Output the [X, Y] coordinate of the center of the cell containing the given text.  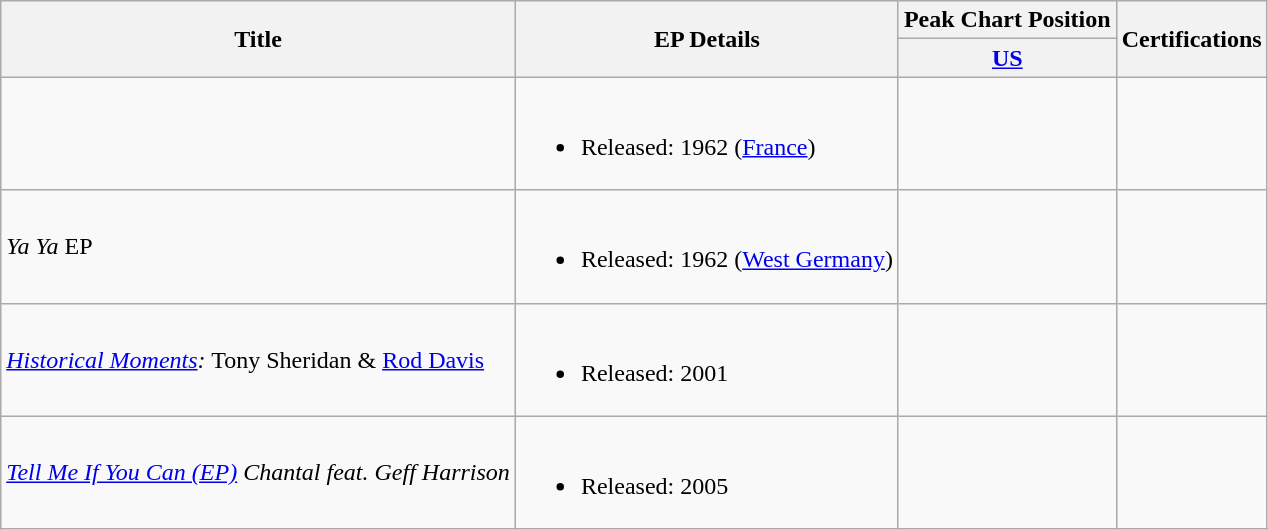
Released: 2005 [706, 472]
EP Details [706, 39]
Historical Moments: Tony Sheridan & Rod Davis [258, 360]
Tell Me If You Can (EP) Chantal feat. Geff Harrison [258, 472]
Certifications [1192, 39]
Title [258, 39]
Released: 1962 (West Germany) [706, 246]
Released: 2001 [706, 360]
Peak Chart Position [1007, 20]
Ya Ya EP [258, 246]
US [1007, 58]
Released: 1962 (France) [706, 134]
